Find where the given text appears and provide that cell's center as [X, Y] coordinate. 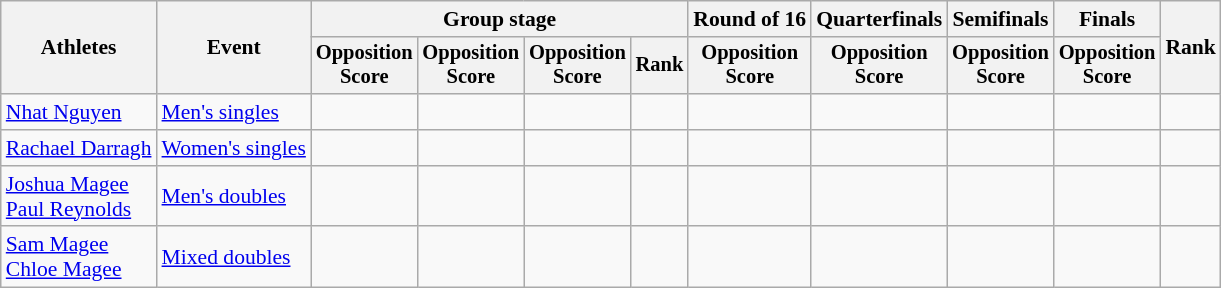
Finals [1108, 19]
Semifinals [1000, 19]
Quarterfinals [879, 19]
Sam MageeChloe Magee [79, 258]
Rachael Darragh [79, 148]
Nhat Nguyen [79, 112]
Women's singles [234, 148]
Event [234, 48]
Mixed doubles [234, 258]
Men's doubles [234, 196]
Group stage [500, 19]
Joshua MageePaul Reynolds [79, 196]
Round of 16 [750, 19]
Athletes [79, 48]
Men's singles [234, 112]
